Output the [x, y] coordinate of the center of the cell containing the given text.  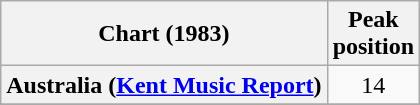
Chart (1983) [164, 34]
Peakposition [373, 34]
Australia (Kent Music Report) [164, 85]
14 [373, 85]
